Provide the [X, Y] coordinate of the cell's center where the given text is located.  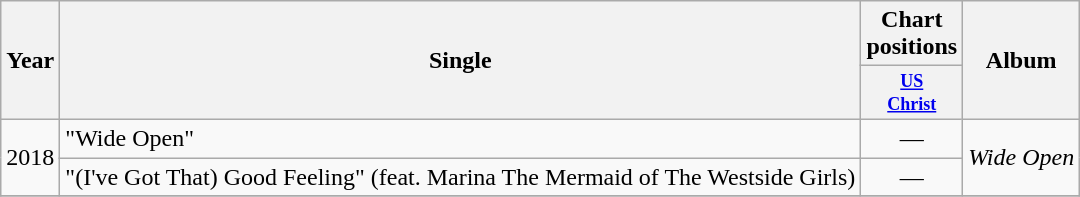
Wide Open [1022, 157]
Single [460, 60]
"(I've Got That) Good Feeling" (feat. Marina The Mermaid of The Westside Girls) [460, 177]
Chart positions [912, 34]
USChrist [912, 93]
Year [30, 60]
2018 [30, 157]
Album [1022, 60]
"Wide Open" [460, 138]
